Return (X, Y) of the center of cell containing provided text 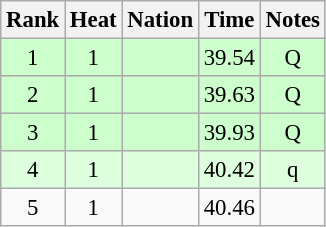
39.54 (229, 58)
2 (33, 95)
3 (33, 133)
5 (33, 208)
39.63 (229, 95)
Heat (94, 20)
q (292, 170)
39.93 (229, 133)
Time (229, 20)
Notes (292, 20)
Rank (33, 20)
Nation (160, 20)
40.46 (229, 208)
40.42 (229, 170)
4 (33, 170)
